Provide the [x, y] coordinate of the cell's center where the given text is located.  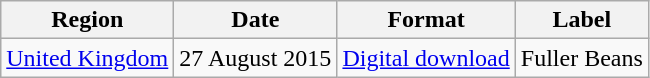
Label [582, 20]
Fuller Beans [582, 58]
27 August 2015 [256, 58]
Region [88, 20]
Date [256, 20]
Format [426, 20]
United Kingdom [88, 58]
Digital download [426, 58]
